Find where the given text appears and provide that cell's center as [X, Y] coordinate. 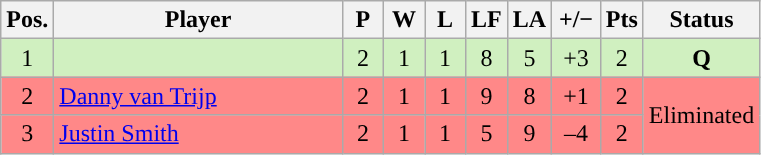
Pos. [28, 20]
P [362, 20]
Eliminated [701, 115]
–4 [576, 134]
L [444, 20]
Player [198, 20]
+/− [576, 20]
Pts [622, 20]
3 [28, 134]
W [404, 20]
Danny van Trijp [198, 96]
Status [701, 20]
+1 [576, 96]
+3 [576, 58]
LF [487, 20]
Q [701, 58]
Justin Smith [198, 134]
LA [529, 20]
